Scan for the cell matching the given text and deliver its (X, Y) coordinate at center. 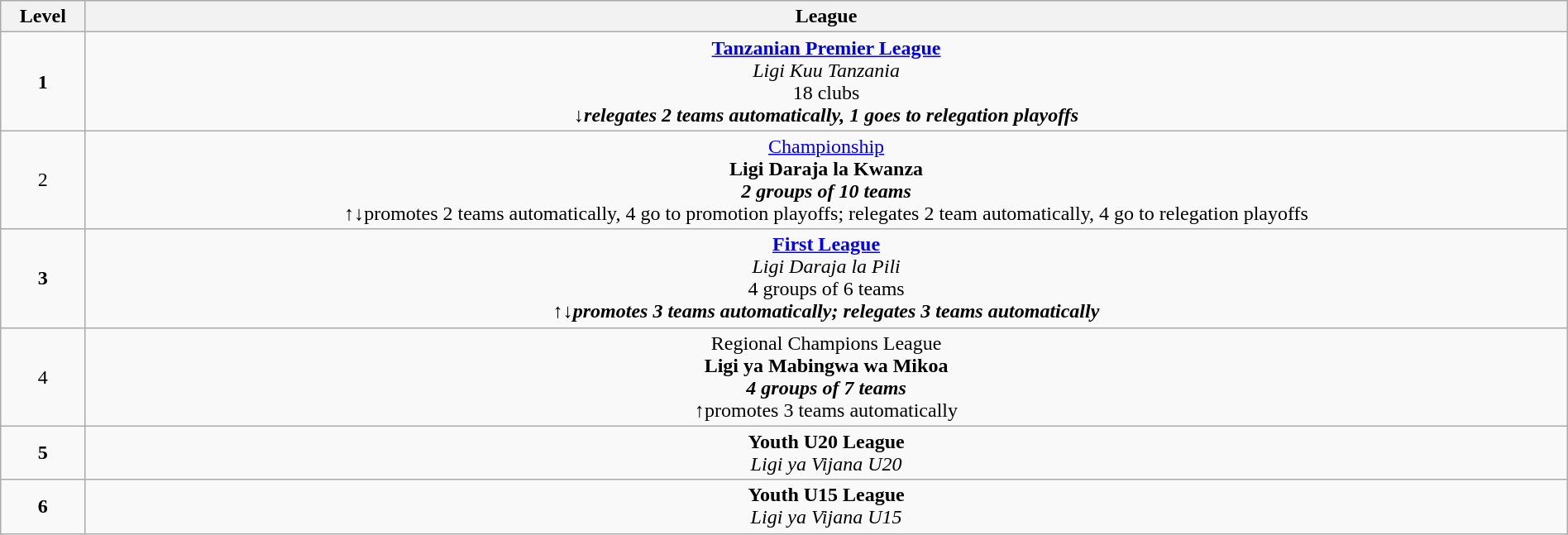
Youth U20 League Ligi ya Vijana U20 (826, 453)
League (826, 17)
6 (43, 506)
5 (43, 453)
Regional Champions League Ligi ya Mabingwa wa Mikoa 4 groups of 7 teams↑promotes 3 teams automatically (826, 377)
Level (43, 17)
4 (43, 377)
First League Ligi Daraja la Pili 4 groups of 6 teams ↑↓promotes 3 teams automatically; relegates 3 teams automatically (826, 278)
2 (43, 180)
1 (43, 81)
Youth U15 League Ligi ya Vijana U15 (826, 506)
3 (43, 278)
Tanzanian Premier League Ligi Kuu Tanzania 18 clubs ↓relegates 2 teams automatically, 1 goes to relegation playoffs (826, 81)
